Identify which cell holds the provided text, then report its [x, y] central coordinate. 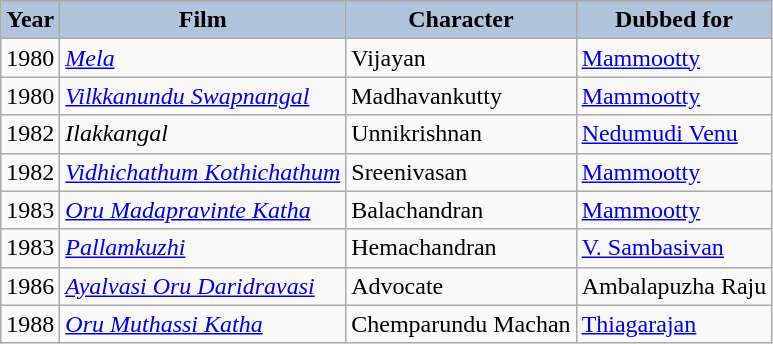
Character [461, 20]
Balachandran [461, 210]
1988 [30, 324]
Pallamkuzhi [203, 248]
Dubbed for [674, 20]
Mela [203, 58]
Madhavankutty [461, 96]
Advocate [461, 286]
Film [203, 20]
Ambalapuzha Raju [674, 286]
Vilkkanundu Swapnangal [203, 96]
Hemachandran [461, 248]
Oru Madapravinte Katha [203, 210]
Chemparundu Machan [461, 324]
Ilakkangal [203, 134]
Vijayan [461, 58]
Oru Muthassi Katha [203, 324]
Vidhichathum Kothichathum [203, 172]
Nedumudi Venu [674, 134]
Sreenivasan [461, 172]
Unnikrishnan [461, 134]
1986 [30, 286]
Thiagarajan [674, 324]
V. Sambasivan [674, 248]
Ayalvasi Oru Daridravasi [203, 286]
Year [30, 20]
